Return [X, Y] of the center of cell containing provided text 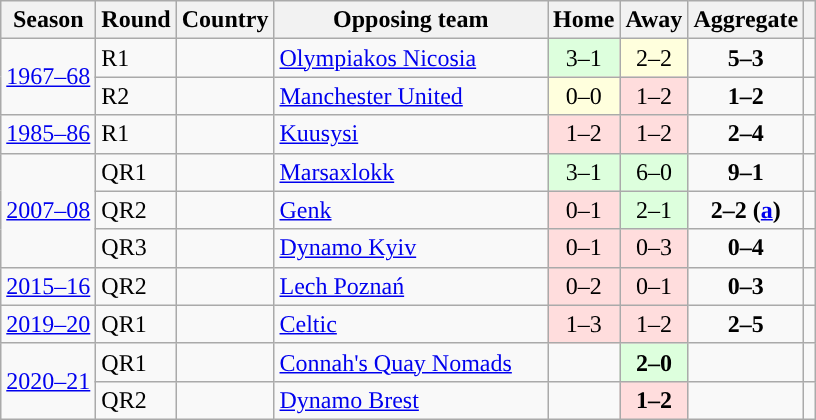
1–3 [584, 324]
9–1 [746, 172]
2007–08 [48, 210]
1985–86 [48, 134]
Country [225, 20]
Dynamo Brest [411, 400]
1967–68 [48, 77]
Home [584, 20]
Manchester United [411, 96]
5–3 [746, 58]
6–0 [654, 172]
Opposing team [411, 20]
2–4 [746, 134]
Celtic [411, 324]
2–0 [654, 362]
Aggregate [746, 20]
R2 [136, 96]
Lech Poznań [411, 286]
0–4 [746, 248]
Olympiakos Nicosia [411, 58]
Away [654, 20]
Dynamo Kyiv [411, 248]
2015–16 [48, 286]
2–2 [654, 58]
Genk [411, 210]
Season [48, 20]
0–0 [584, 96]
2–5 [746, 324]
0–2 [584, 286]
Kuusysi [411, 134]
QR3 [136, 248]
2–1 [654, 210]
Marsaxlokk [411, 172]
2020–21 [48, 381]
2–2 (a) [746, 210]
2019–20 [48, 324]
Connah's Quay Nomads [411, 362]
Round [136, 20]
